Search for the cell housing the specified text and yield its (X, Y) center coordinate. 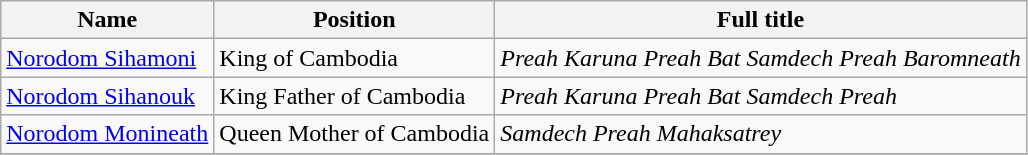
Queen Mother of Cambodia (354, 134)
Norodom Sihanouk (108, 96)
King Father of Cambodia (354, 96)
King of Cambodia (354, 58)
Preah Karuna Preah Bat Samdech Preah (760, 96)
Position (354, 20)
Preah Karuna Preah Bat Samdech Preah Baromneath (760, 58)
Name (108, 20)
Norodom Sihamoni (108, 58)
Full title (760, 20)
Samdech Preah Mahaksatrey (760, 134)
Norodom Monineath (108, 134)
